Locate the cell with the specified text and output its [x, y] center coordinate. 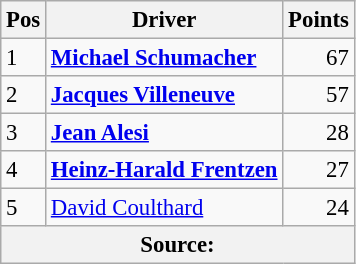
Points [318, 20]
Pos [24, 20]
3 [24, 133]
Driver [164, 20]
Michael Schumacher [164, 58]
Source: [178, 245]
David Coulthard [164, 208]
2 [24, 95]
Jacques Villeneuve [164, 95]
5 [24, 208]
24 [318, 208]
67 [318, 58]
57 [318, 95]
Heinz-Harald Frentzen [164, 170]
1 [24, 58]
4 [24, 170]
27 [318, 170]
Jean Alesi [164, 133]
28 [318, 133]
